Provide the [x, y] coordinate of the cell's center where the given text is located.  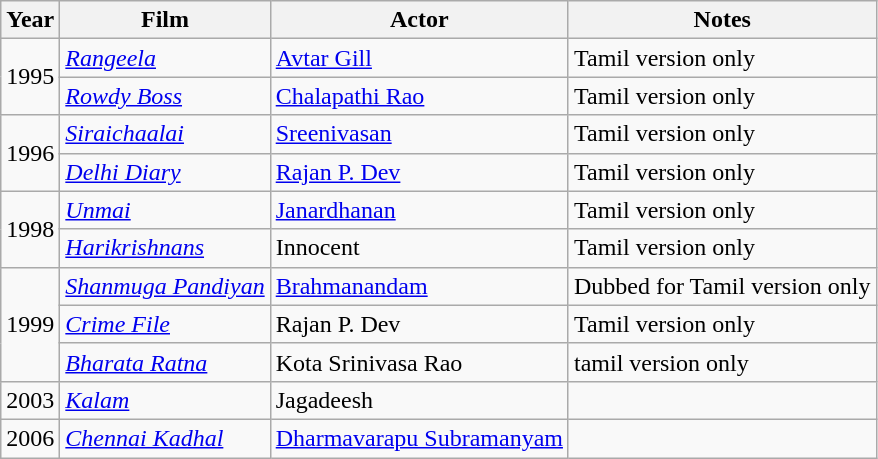
Jagadeesh [419, 400]
Notes [722, 20]
1996 [30, 153]
Avtar Gill [419, 58]
Brahmanandam [419, 286]
Sreenivasan [419, 134]
Harikrishnans [165, 248]
Actor [419, 20]
Kalam [165, 400]
Film [165, 20]
Dharmavarapu Subramanyam [419, 438]
Dubbed for Tamil version only [722, 286]
Chalapathi Rao [419, 96]
Kota Srinivasa Rao [419, 362]
Siraichaalai [165, 134]
1999 [30, 324]
1998 [30, 229]
Rowdy Boss [165, 96]
Unmai [165, 210]
Delhi Diary [165, 172]
tamil version only [722, 362]
Janardhanan [419, 210]
Innocent [419, 248]
Chennai Kadhal [165, 438]
Bharata Ratna [165, 362]
1995 [30, 77]
2006 [30, 438]
Shanmuga Pandiyan [165, 286]
Rangeela [165, 58]
2003 [30, 400]
Crime File [165, 324]
Year [30, 20]
